Detect which cell encompasses the target text, then output its (X, Y) center coordinate. 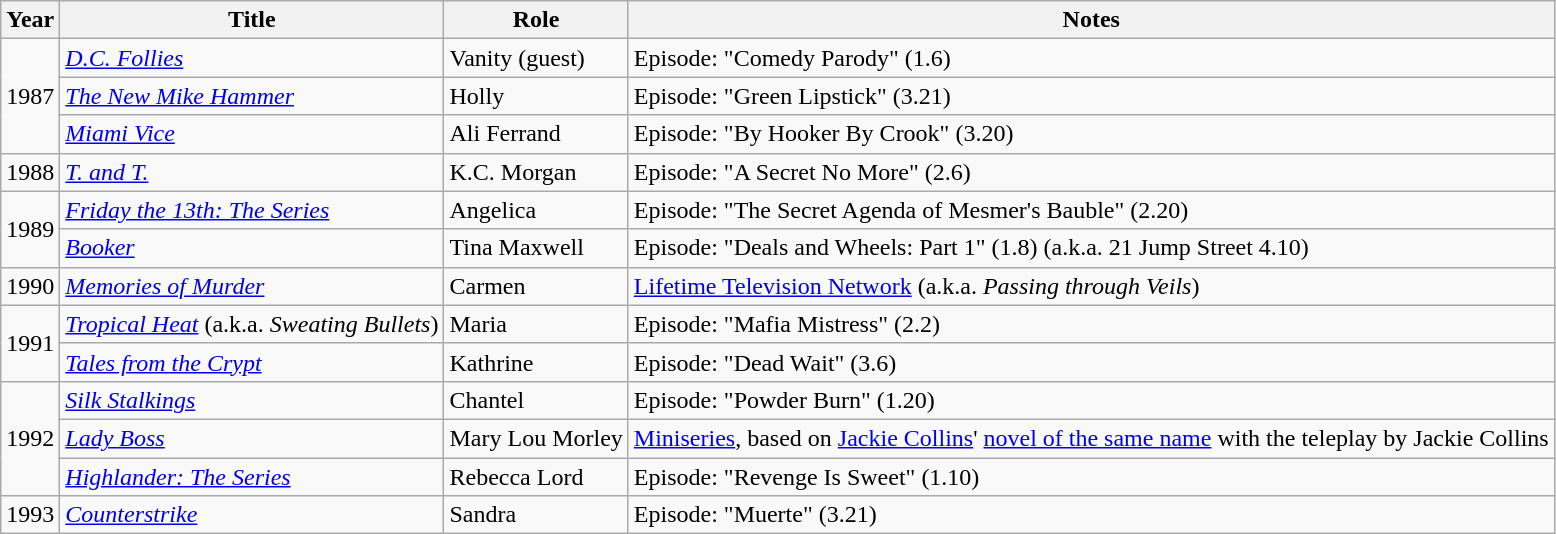
Rebecca Lord (536, 477)
Friday the 13th: The Series (252, 210)
Lifetime Television Network (a.k.a. Passing through Veils) (1091, 286)
1993 (30, 515)
Silk Stalkings (252, 400)
Kathrine (536, 362)
1988 (30, 172)
Episode: "Dead Wait" (3.6) (1091, 362)
K.C. Morgan (536, 172)
Tina Maxwell (536, 248)
Mary Lou Morley (536, 438)
Tales from the Crypt (252, 362)
Episode: "By Hooker By Crook" (3.20) (1091, 134)
Chantel (536, 400)
Highlander: The Series (252, 477)
Episode: "The Secret Agenda of Mesmer's Bauble" (2.20) (1091, 210)
Title (252, 20)
1991 (30, 343)
D.C. Follies (252, 58)
1992 (30, 438)
Episode: "Mafia Mistress" (2.2) (1091, 324)
T. and T. (252, 172)
Miniseries, based on Jackie Collins' novel of the same name with the teleplay by Jackie Collins (1091, 438)
Lady Boss (252, 438)
Episode: "Comedy Parody" (1.6) (1091, 58)
The New Mike Hammer (252, 96)
Episode: "Muerte" (3.21) (1091, 515)
Episode: "Revenge Is Sweet" (1.10) (1091, 477)
1989 (30, 229)
1990 (30, 286)
Booker (252, 248)
Maria (536, 324)
Angelica (536, 210)
Year (30, 20)
1987 (30, 96)
Role (536, 20)
Sandra (536, 515)
Vanity (guest) (536, 58)
Tropical Heat (a.k.a. Sweating Bullets) (252, 324)
Counterstrike (252, 515)
Notes (1091, 20)
Memories of Murder (252, 286)
Ali Ferrand (536, 134)
Holly (536, 96)
Miami Vice (252, 134)
Episode: "Deals and Wheels: Part 1" (1.8) (a.k.a. 21 Jump Street 4.10) (1091, 248)
Carmen (536, 286)
Episode: "Powder Burn" (1.20) (1091, 400)
Episode: "Green Lipstick" (3.21) (1091, 96)
Episode: "A Secret No More" (2.6) (1091, 172)
